Capture the cell that displays the provided text and extract its (x, y) central coordinate. 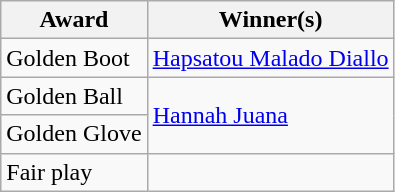
Golden Glove (74, 134)
Golden Boot (74, 58)
Hapsatou Malado Diallo (270, 58)
Fair play (74, 172)
Winner(s) (270, 20)
Golden Ball (74, 96)
Award (74, 20)
Hannah Juana (270, 115)
